Return the [x, y] coordinate for the center point of the cell that contains the specified text.  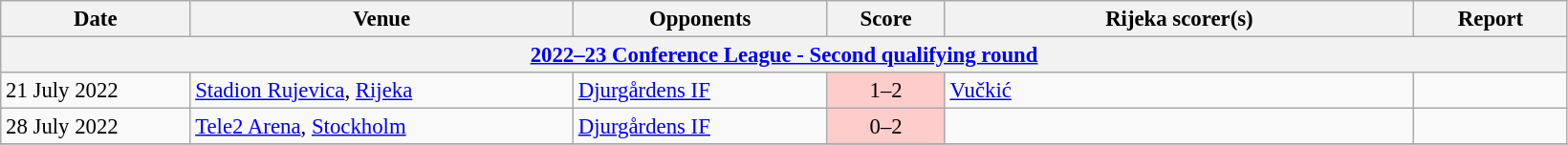
Date [96, 19]
Rijeka scorer(s) [1180, 19]
Report [1492, 19]
Vučkić [1180, 91]
21 July 2022 [96, 91]
Tele2 Arena, Stockholm [382, 127]
0–2 [885, 127]
28 July 2022 [96, 127]
Venue [382, 19]
Stadion Rujevica, Rijeka [382, 91]
Opponents [700, 19]
2022–23 Conference League - Second qualifying round [784, 55]
Score [885, 19]
1–2 [885, 91]
